Return the (x, y) coordinate for the center point of the cell that contains the specified text.  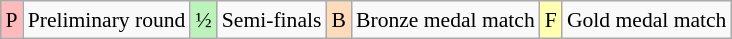
Semi-finals (272, 20)
F (551, 20)
P (12, 20)
Bronze medal match (446, 20)
½ (203, 20)
Gold medal match (647, 20)
Preliminary round (107, 20)
B (338, 20)
